Find where the given text appears and provide that cell's center as (x, y) coordinate. 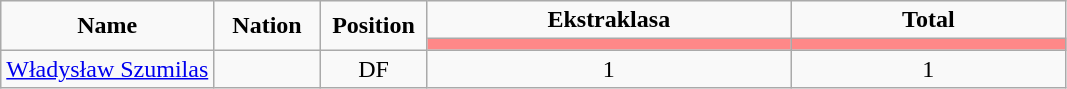
Nation (267, 26)
Name (108, 26)
Position (373, 26)
Władysław Szumilas (108, 69)
Total (928, 20)
DF (373, 69)
Ekstraklasa (609, 20)
